Search for the cell housing the specified text and yield its (x, y) center coordinate. 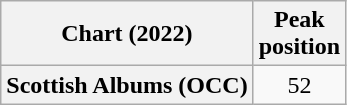
Chart (2022) (127, 34)
Peakposition (299, 34)
Scottish Albums (OCC) (127, 85)
52 (299, 85)
